Search for the cell housing the specified text and yield its [X, Y] center coordinate. 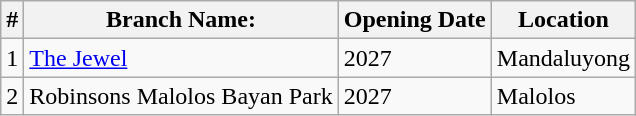
Robinsons Malolos Bayan Park [181, 96]
Malolos [563, 96]
Location [563, 20]
# [12, 20]
The Jewel [181, 58]
Branch Name: [181, 20]
2 [12, 96]
1 [12, 58]
Mandaluyong [563, 58]
Opening Date [414, 20]
